Determine the [x, y] coordinate at the center of the cell enclosing the given text.  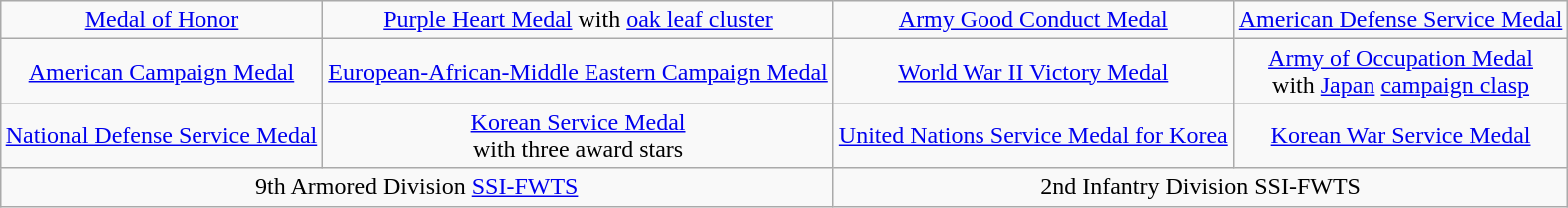
2nd Infantry Division SSI-FWTS [1201, 187]
World War II Victory Medal [1033, 72]
European-African-Middle Eastern Campaign Medal [579, 72]
Korean War Service Medal [1400, 135]
Army Good Conduct Medal [1033, 20]
United Nations Service Medal for Korea [1033, 135]
American Defense Service Medal [1400, 20]
National Defense Service Medal [162, 135]
Korean Service Medalwith three award stars [579, 135]
9th Armored Division SSI-FWTS [417, 187]
Purple Heart Medal with oak leaf cluster [579, 20]
American Campaign Medal [162, 72]
Medal of Honor [162, 20]
Army of Occupation Medalwith Japan campaign clasp [1400, 72]
